Locate the cell with the specified text and output its (x, y) center coordinate. 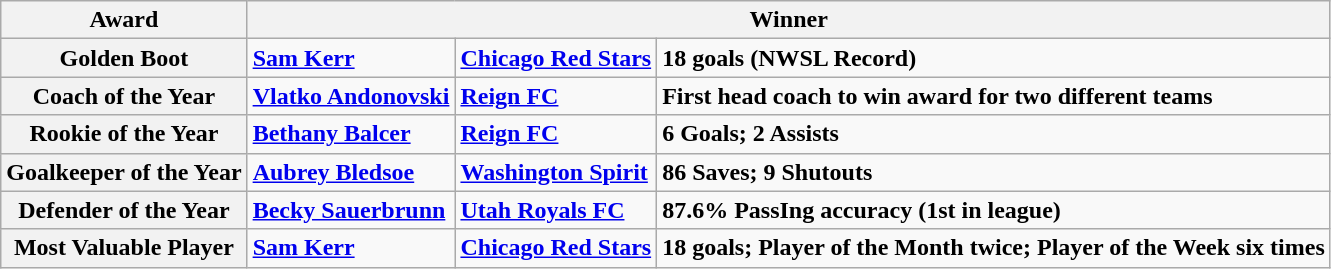
87.6% PassIng accuracy (1st in league) (994, 210)
Vlatko Andonovski (351, 96)
Rookie of the Year (124, 134)
86 Saves; 9 Shutouts (994, 172)
Bethany Balcer (351, 134)
Utah Royals FC (556, 210)
18 goals (NWSL Record) (994, 58)
Becky Sauerbrunn (351, 210)
18 goals; Player of the Month twice; Player of the Week six times (994, 248)
Defender of the Year (124, 210)
Goalkeeper of the Year (124, 172)
Washington Spirit (556, 172)
Coach of the Year (124, 96)
Aubrey Bledsoe (351, 172)
6 Goals; 2 Assists (994, 134)
Golden Boot (124, 58)
Most Valuable Player (124, 248)
Award (124, 20)
First head coach to win award for two different teams (994, 96)
Winner (788, 20)
